Return (X, Y) of the center of cell containing provided text 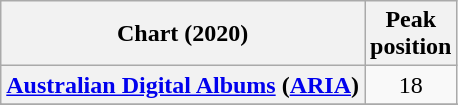
18 (411, 85)
Australian Digital Albums (ARIA) (183, 85)
Chart (2020) (183, 34)
Peakposition (411, 34)
